Return the (x, y) coordinate for the center point of the cell that contains the specified text.  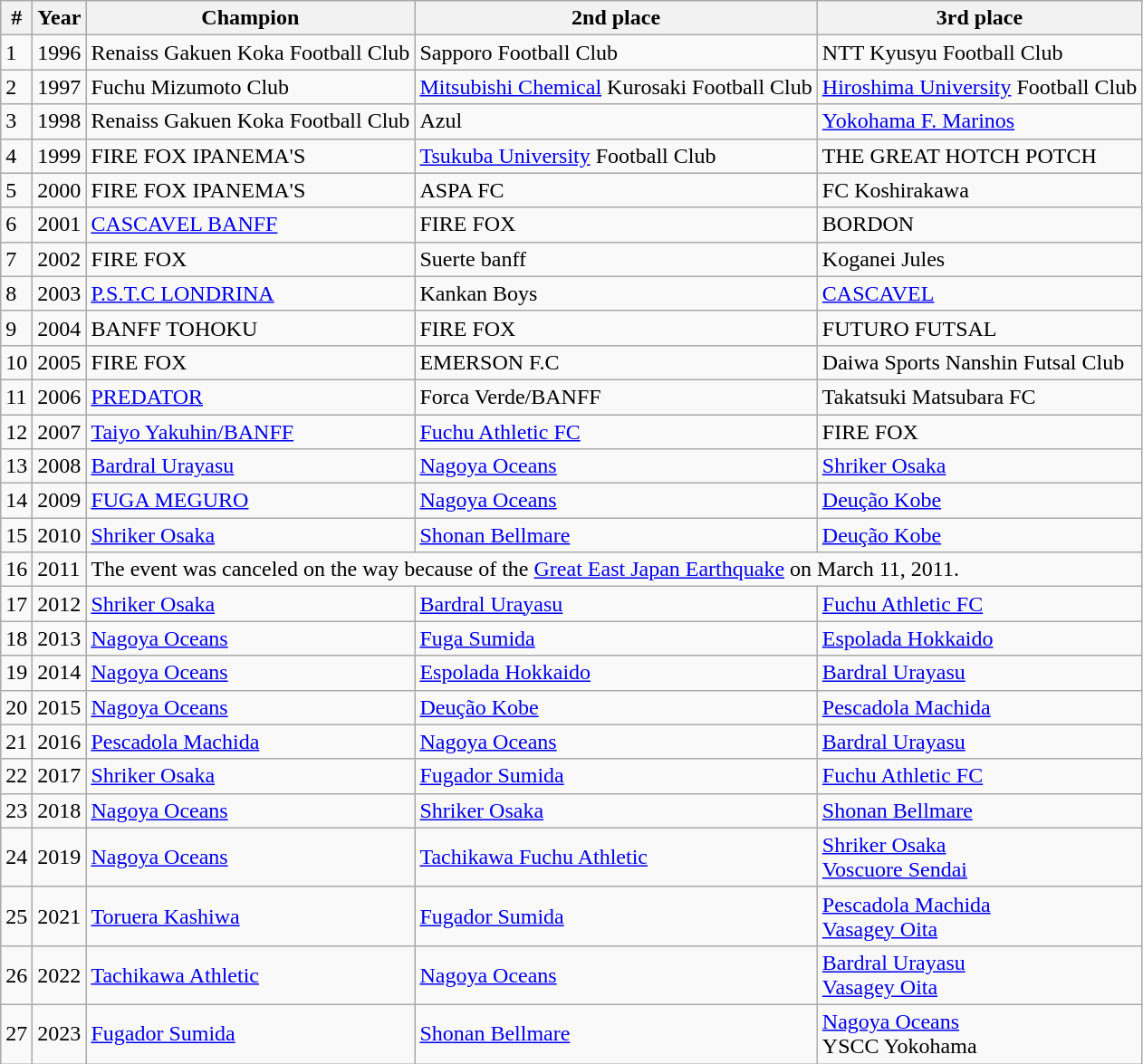
1996 (60, 53)
3 (16, 121)
BORDON (979, 225)
7 (16, 259)
23 (16, 810)
12 (16, 432)
CASCAVEL (979, 293)
Fuga Sumida (616, 638)
24 (16, 857)
Nagoya OceansYSCC Yokohama (979, 1034)
The event was canceled on the way because of the Great East Japan Earthquake on March 11, 2011. (614, 570)
FUGA MEGURO (250, 501)
6 (16, 225)
ASPA FC (616, 190)
Hiroshima University Football Club (979, 87)
2000 (60, 190)
FUTURO FUTSAL (979, 328)
2019 (60, 857)
Azul (616, 121)
18 (16, 638)
25 (16, 916)
2018 (60, 810)
EMERSON F.C (616, 362)
P.S.T.C LONDRINA (250, 293)
2015 (60, 707)
Kankan Boys (616, 293)
Tachikawa Fuchu Athletic (616, 857)
2021 (60, 916)
15 (16, 535)
2 (16, 87)
1999 (60, 156)
20 (16, 707)
Koganei Jules (979, 259)
10 (16, 362)
2007 (60, 432)
2001 (60, 225)
FC Koshirakawa (979, 190)
2010 (60, 535)
2004 (60, 328)
# (16, 18)
Year (60, 18)
14 (16, 501)
26 (16, 974)
Shriker OsakaVoscuore Sendai (979, 857)
THE GREAT HOTCH POTCH (979, 156)
Fuchu Mizumoto Club (250, 87)
4 (16, 156)
1997 (60, 87)
Forca Verde/BANFF (616, 397)
Pescadola MachidaVasagey Oita (979, 916)
2014 (60, 673)
2008 (60, 466)
2012 (60, 604)
17 (16, 604)
22 (16, 776)
2011 (60, 570)
11 (16, 397)
Daiwa Sports Nanshin Futsal Club (979, 362)
27 (16, 1034)
2023 (60, 1034)
2009 (60, 501)
Taiyo Yakuhin/BANFF (250, 432)
19 (16, 673)
2016 (60, 742)
Toruera Kashiwa (250, 916)
2006 (60, 397)
2013 (60, 638)
13 (16, 466)
PREDATOR (250, 397)
CASCAVEL BANFF (250, 225)
2005 (60, 362)
2022 (60, 974)
1 (16, 53)
Takatsuki Matsubara FC (979, 397)
Champion (250, 18)
21 (16, 742)
16 (16, 570)
Sapporo Football Club (616, 53)
8 (16, 293)
Bardral UrayasuVasagey Oita (979, 974)
Mitsubishi Chemical Kurosaki Football Club (616, 87)
3rd place (979, 18)
1998 (60, 121)
2002 (60, 259)
Tsukuba University Football Club (616, 156)
NTT Kyusyu Football Club (979, 53)
Yokohama F. Marinos (979, 121)
2017 (60, 776)
2nd place (616, 18)
2003 (60, 293)
Suerte banff (616, 259)
9 (16, 328)
5 (16, 190)
BANFF TOHOKU (250, 328)
Tachikawa Athletic (250, 974)
